Determine the [X, Y] coordinate at the center of the cell enclosing the given text.  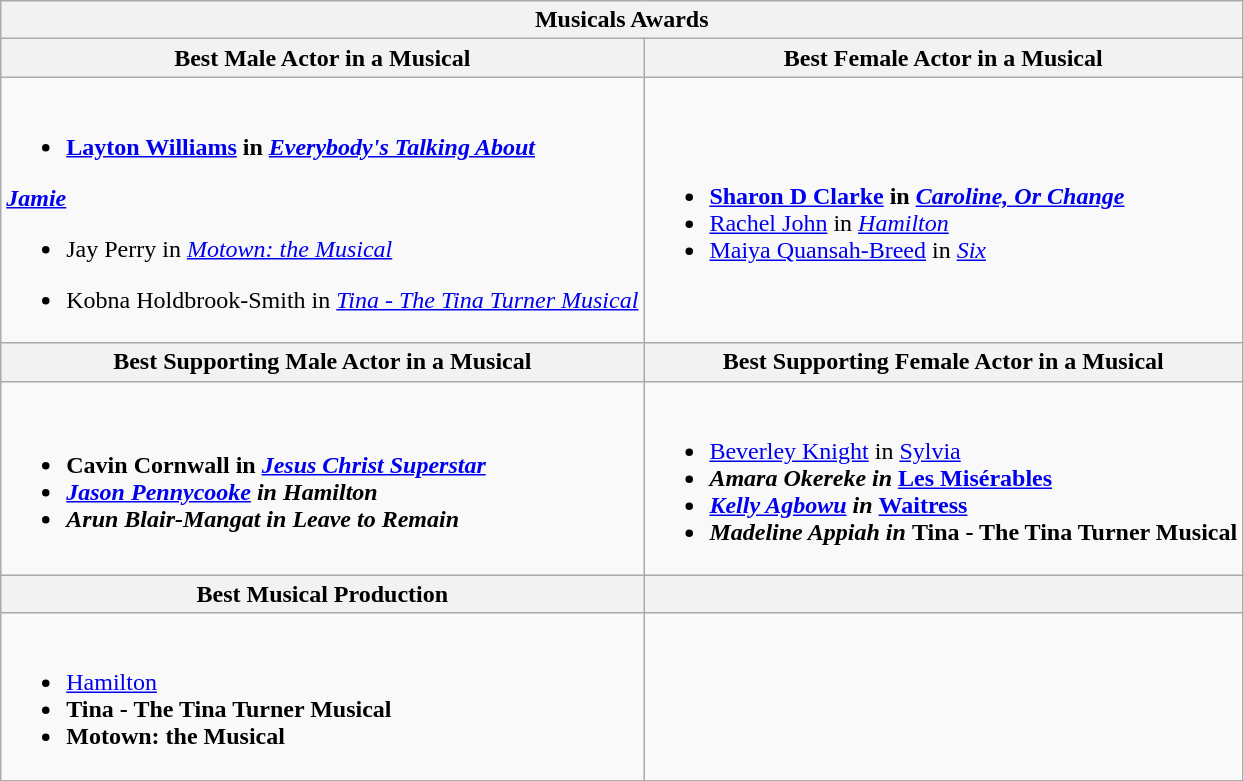
Beverley Knight in SylviaAmara Okereke in Les MisérablesKelly Agbowu in WaitressMadeline Appiah in Tina - The Tina Turner Musical [944, 478]
Layton Williams in Everybody's Talking AboutJamieJay Perry in Motown: the MusicalKobna Holdbrook-Smith in Tina - The Tina Turner Musical [322, 210]
Best Musical Production [322, 594]
HamiltonTina - The Tina Turner MusicalMotown: the Musical [322, 696]
Best Female Actor in a Musical [944, 58]
Sharon D Clarke in Caroline, Or ChangeRachel John in HamiltonMaiya Quansah-Breed in Six [944, 210]
Best Supporting Male Actor in a Musical [322, 362]
Cavin Cornwall in Jesus Christ SuperstarJason Pennycooke in HamiltonArun Blair-Mangat in Leave to Remain [322, 478]
Musicals Awards [622, 20]
Best Male Actor in a Musical [322, 58]
Best Supporting Female Actor in a Musical [944, 362]
